Pinpoint the cell where the given text exists, returning its (X, Y) midpoint coordinate. 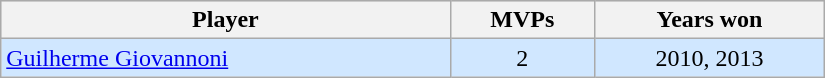
Player (226, 20)
MVPs (522, 20)
Years won (710, 20)
2 (522, 58)
Guilherme Giovannoni (226, 58)
2010, 2013 (710, 58)
